Pinpoint the cell where the given text exists, returning its (X, Y) midpoint coordinate. 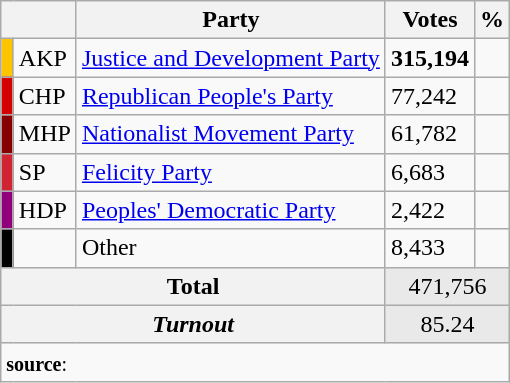
61,782 (430, 134)
Votes (430, 20)
MHP (44, 134)
% (492, 20)
Nationalist Movement Party (230, 134)
Justice and Development Party (230, 58)
2,422 (430, 210)
source: (256, 362)
CHP (44, 96)
Turnout (194, 324)
Republican People's Party (230, 96)
471,756 (447, 286)
315,194 (430, 58)
8,433 (430, 248)
SP (44, 172)
Felicity Party (230, 172)
Peoples' Democratic Party (230, 210)
85.24 (447, 324)
Party (230, 20)
Other (230, 248)
Total (194, 286)
6,683 (430, 172)
HDP (44, 210)
77,242 (430, 96)
AKP (44, 58)
